Provide the [x, y] coordinate of the cell's center where the given text is located.  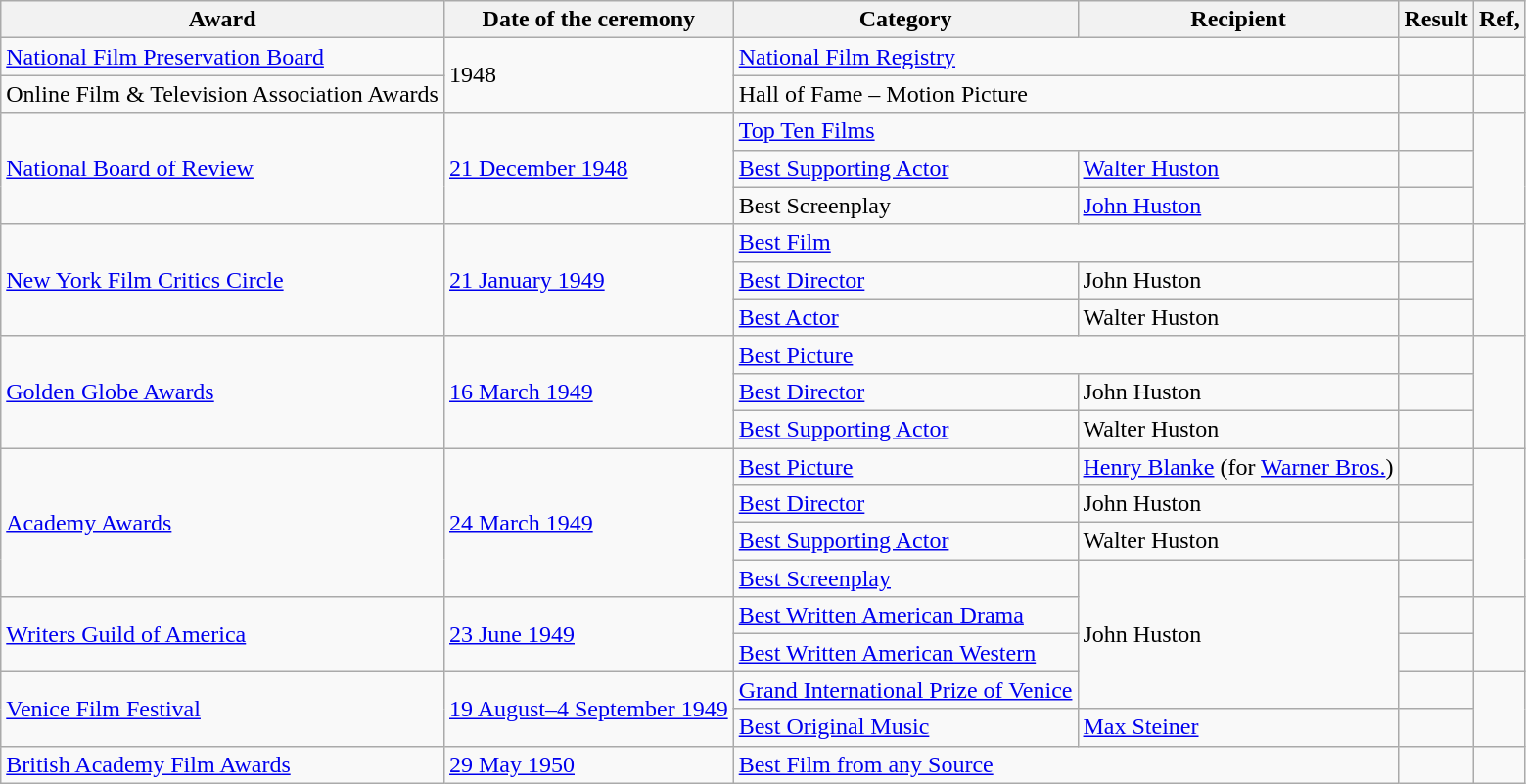
New York Film Critics Circle [223, 280]
Best Written American Western [905, 653]
Grand International Prize of Venice [905, 690]
Max Steiner [1238, 727]
Writers Guild of America [223, 634]
24 March 1949 [588, 523]
Best Film from any Source [1066, 764]
Award [223, 20]
Venice Film Festival [223, 709]
Top Ten Films [1066, 131]
Best Original Music [905, 727]
16 March 1949 [588, 392]
National Board of Review [223, 168]
National Film Preservation Board [223, 57]
Best Film [1066, 243]
Best Actor [905, 317]
Result [1436, 20]
19 August–4 September 1949 [588, 709]
Henry Blanke (for Warner Bros.) [1238, 467]
British Academy Film Awards [223, 764]
29 May 1950 [588, 764]
National Film Registry [1066, 57]
Category [905, 20]
1948 [588, 75]
23 June 1949 [588, 634]
Hall of Fame – Motion Picture [1066, 94]
Golden Globe Awards [223, 392]
21 December 1948 [588, 168]
Ref, [1500, 20]
21 January 1949 [588, 280]
Date of the ceremony [588, 20]
Online Film & Television Association Awards [223, 94]
Recipient [1238, 20]
Academy Awards [223, 523]
Best Written American Drama [905, 616]
